Provide the (X, Y) coordinate of the cell's center where the given text is located.  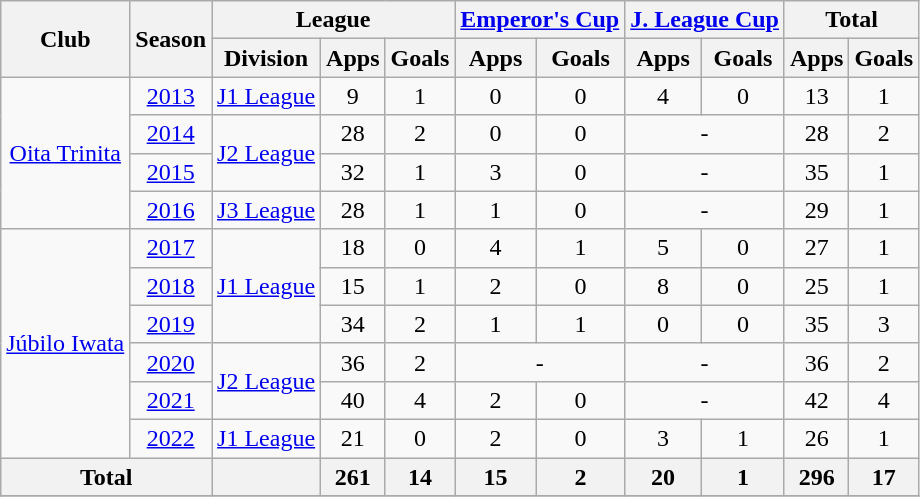
2021 (171, 400)
2019 (171, 324)
32 (353, 172)
40 (353, 400)
2022 (171, 438)
25 (816, 286)
18 (353, 248)
29 (816, 210)
2013 (171, 96)
42 (816, 400)
2018 (171, 286)
26 (816, 438)
9 (353, 96)
J. League Cup (705, 20)
17 (884, 477)
296 (816, 477)
2015 (171, 172)
2014 (171, 134)
League (334, 20)
Oita Trinita (66, 153)
5 (664, 248)
Club (66, 39)
2020 (171, 362)
21 (353, 438)
261 (353, 477)
Emperor's Cup (540, 20)
8 (664, 286)
13 (816, 96)
J3 League (266, 210)
Division (266, 58)
27 (816, 248)
Júbilo Iwata (66, 343)
2016 (171, 210)
Season (171, 39)
34 (353, 324)
2017 (171, 248)
20 (664, 477)
14 (420, 477)
